Pinpoint the cell where the given text exists, returning its [x, y] midpoint coordinate. 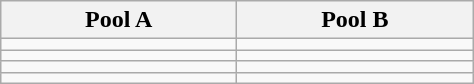
Pool B [355, 20]
Pool A [119, 20]
